Search for the cell housing the specified text and yield its [X, Y] center coordinate. 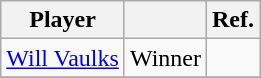
Player [63, 20]
Will Vaulks [63, 58]
Winner [165, 58]
Ref. [232, 20]
